From the cell containing the given text, extract its center point as (X, Y) coordinate. 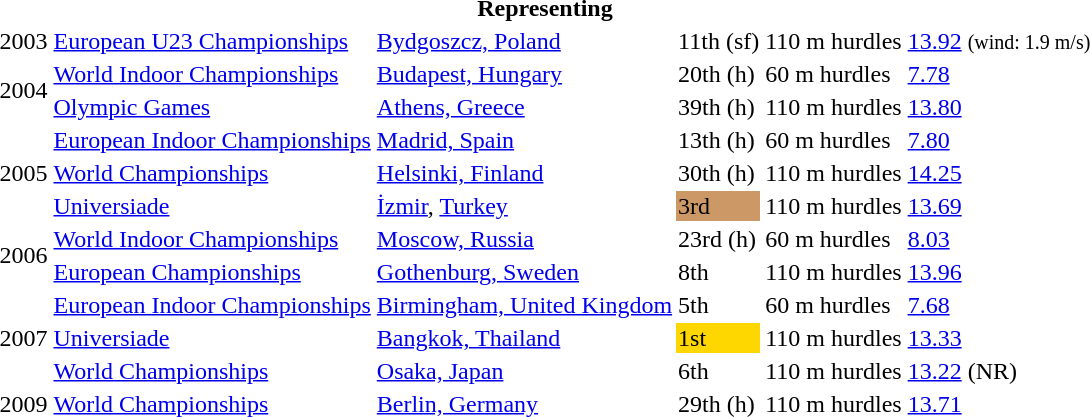
Helsinki, Finland (524, 173)
11th (sf) (719, 41)
20th (h) (719, 74)
Moscow, Russia (524, 239)
6th (719, 371)
23rd (h) (719, 239)
European U23 Championships (212, 41)
İzmir, Turkey (524, 206)
Madrid, Spain (524, 140)
Bydgoszcz, Poland (524, 41)
Bangkok, Thailand (524, 338)
39th (h) (719, 107)
Olympic Games (212, 107)
Gothenburg, Sweden (524, 272)
30th (h) (719, 173)
5th (719, 305)
1st (719, 338)
3rd (719, 206)
8th (719, 272)
Birmingham, United Kingdom (524, 305)
13th (h) (719, 140)
Athens, Greece (524, 107)
Osaka, Japan (524, 371)
Budapest, Hungary (524, 74)
European Championships (212, 272)
